Scan for the cell matching the given text and deliver its [X, Y] coordinate at center. 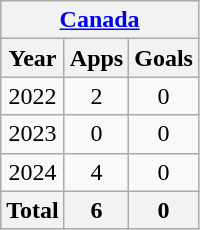
Year [33, 58]
2022 [33, 96]
4 [96, 172]
2023 [33, 134]
Total [33, 210]
2024 [33, 172]
Canada [100, 20]
6 [96, 210]
Apps [96, 58]
Goals [164, 58]
2 [96, 96]
